From the cell containing the given text, extract its center point as (X, Y) coordinate. 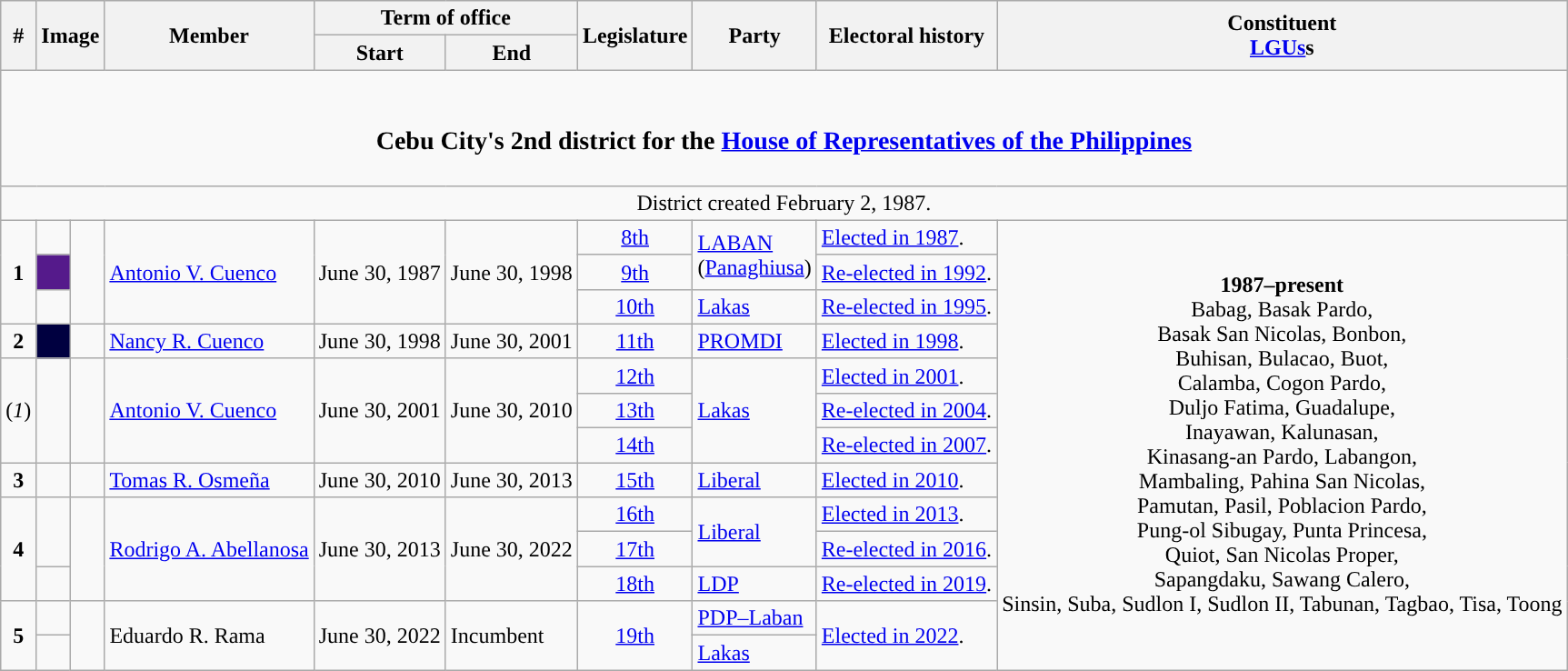
11th (634, 341)
PDP–Laban (754, 618)
Tomas R. Osmeña (209, 480)
8th (634, 237)
5 (18, 636)
Eduardo R. Rama (209, 636)
1 (18, 272)
Elected in 2001. (906, 376)
12th (634, 376)
2 (18, 341)
19th (634, 636)
District created February 2, 1987. (784, 203)
Legislature (634, 35)
16th (634, 515)
Member (209, 35)
18th (634, 584)
Incumbent (511, 636)
Re-elected in 2004. (906, 410)
Term of office (445, 18)
ConstituentLGUss (1282, 35)
LDP (754, 584)
Start (380, 53)
(1) (18, 410)
10th (634, 306)
Elected in 2013. (906, 515)
PROMDI (754, 341)
Party (754, 35)
15th (634, 480)
Elected in 1998. (906, 341)
14th (634, 446)
17th (634, 549)
June 30, 1987 (380, 272)
# (18, 35)
Image (71, 35)
End (511, 53)
Re-elected in 1992. (906, 272)
Re-elected in 2019. (906, 584)
9th (634, 272)
Re-elected in 2016. (906, 549)
Cebu City's 2nd district for the House of Representatives of the Philippines (784, 127)
4 (18, 549)
LABAN(Panaghiusa) (754, 255)
Elected in 2010. (906, 480)
Re-elected in 1995. (906, 306)
Electoral history (906, 35)
Rodrigo A. Abellanosa (209, 549)
13th (634, 410)
Elected in 2022. (906, 636)
Elected in 1987. (906, 237)
Re-elected in 2007. (906, 446)
Nancy R. Cuenco (209, 341)
3 (18, 480)
